Locate the cell with the specified text and output its (x, y) center coordinate. 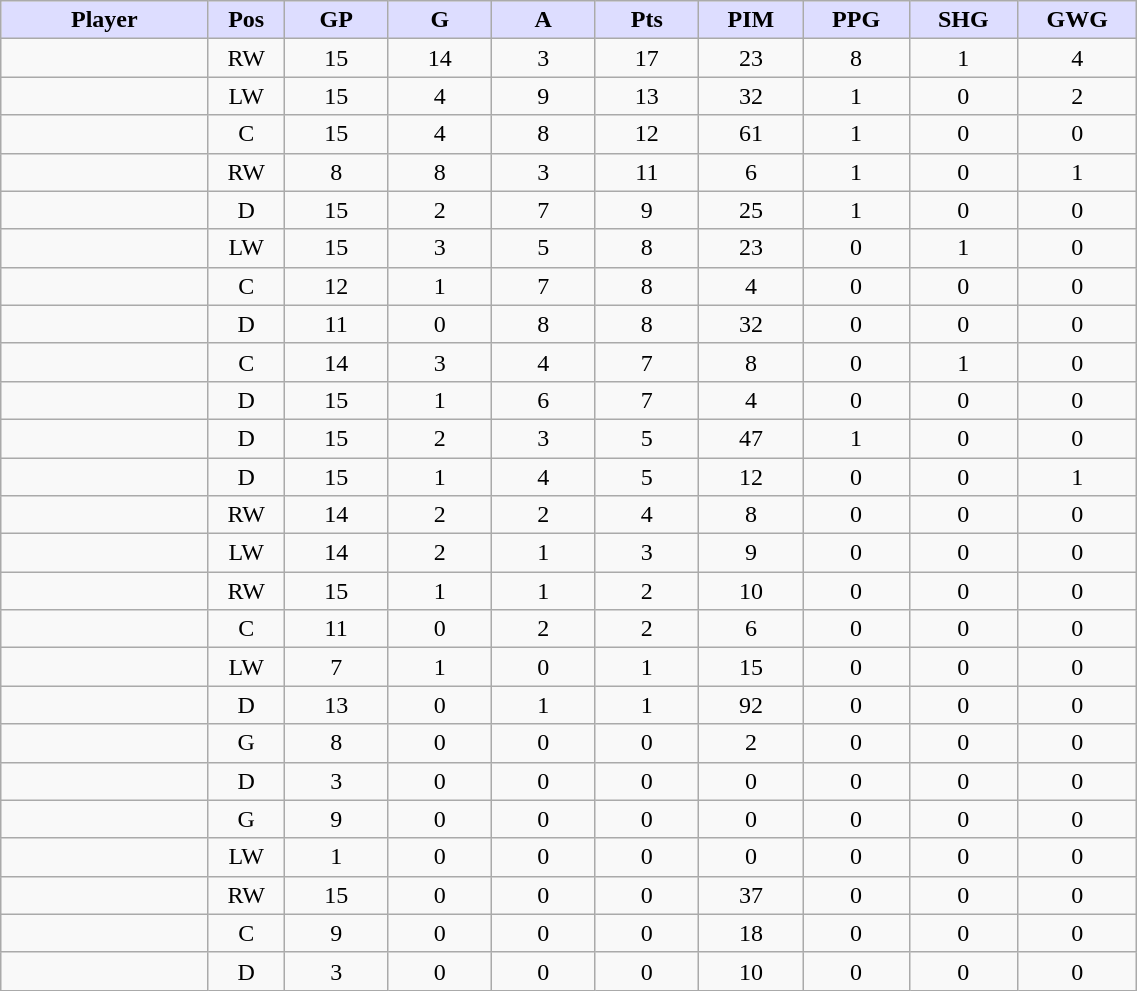
Pos (246, 20)
GWG (1078, 20)
18 (752, 933)
17 (647, 58)
Player (104, 20)
A (544, 20)
25 (752, 210)
Pts (647, 20)
PIM (752, 20)
61 (752, 134)
SHG (964, 20)
PPG (856, 20)
37 (752, 895)
92 (752, 705)
47 (752, 438)
GP (336, 20)
